For the text-containing cell, return its midpoint in (X, Y) coordinate format. 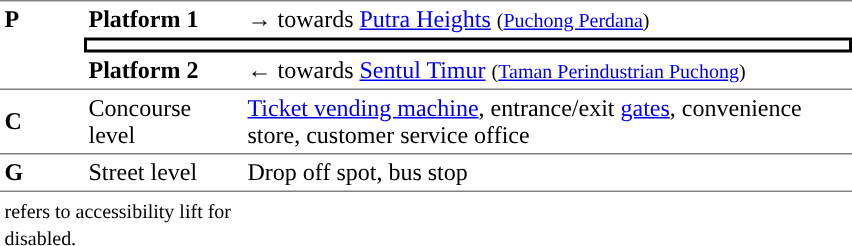
Platform 1 (164, 19)
C (42, 122)
← towards Sentul Timur (Taman Perindustrian Puchong) (548, 71)
Platform 2 (164, 71)
Street level (164, 172)
Concourse level (164, 122)
P (42, 45)
G (42, 172)
Drop off spot, bus stop (548, 172)
Ticket vending machine, entrance/exit gates, convenience store, customer service office (548, 122)
→ towards Putra Heights (Puchong Perdana) (548, 19)
